Provide the [X, Y] coordinate of the cell's center where the given text is located.  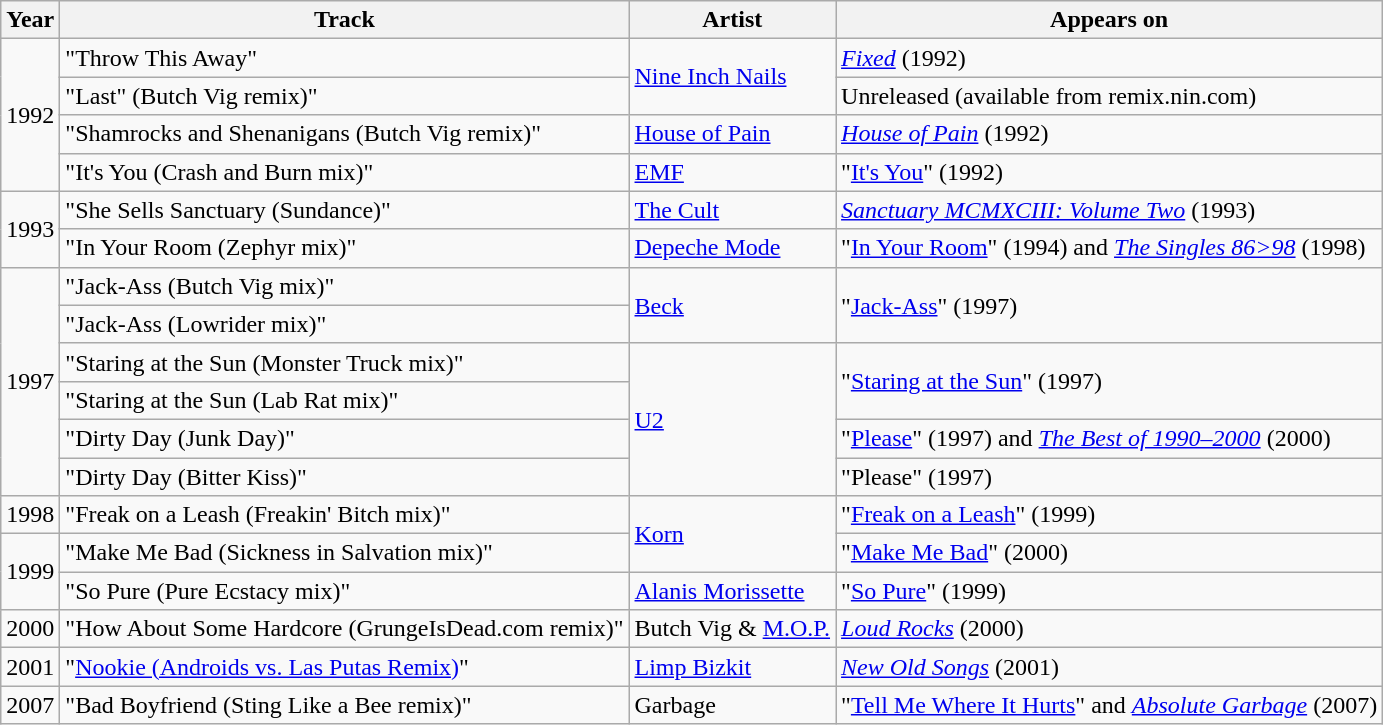
1992 [30, 115]
House of Pain [732, 134]
"Bad Boyfriend (Sting Like a Bee remix)" [344, 705]
Nine Inch Nails [732, 77]
Track [344, 20]
2001 [30, 667]
"Shamrocks and Shenanigans (Butch Vig remix)" [344, 134]
"So Pure" (1999) [1110, 591]
Fixed (1992) [1110, 58]
Artist [732, 20]
"Please" (1997) [1110, 477]
"Freak on a Leash (Freakin' Bitch mix)" [344, 515]
Year [30, 20]
"Make Me Bad (Sickness in Salvation mix)" [344, 553]
2007 [30, 705]
Sanctuary MCMXCIII: Volume Two (1993) [1110, 210]
Appears on [1110, 20]
The Cult [732, 210]
Unreleased (available from remix.nin.com) [1110, 96]
"She Sells Sanctuary (Sundance)" [344, 210]
Butch Vig & M.O.P. [732, 629]
1998 [30, 515]
"Staring at the Sun (Monster Truck mix)" [344, 362]
"Throw This Away" [344, 58]
Alanis Morissette [732, 591]
"Tell Me Where It Hurts" and Absolute Garbage (2007) [1110, 705]
1997 [30, 381]
New Old Songs (2001) [1110, 667]
"Staring at the Sun" (1997) [1110, 381]
"Nookie (Androids vs. Las Putas Remix)" [344, 667]
"In Your Room (Zephyr mix)" [344, 248]
Garbage [732, 705]
"Dirty Day (Junk Day)" [344, 438]
U2 [732, 419]
"Please" (1997) and The Best of 1990–2000 (2000) [1110, 438]
"Jack-Ass (Lowrider mix)" [344, 324]
"How About Some Hardcore (GrungeIsDead.com remix)" [344, 629]
Limp Bizkit [732, 667]
"Make Me Bad" (2000) [1110, 553]
"It's You" (1992) [1110, 172]
"In Your Room" (1994) and The Singles 86>98 (1998) [1110, 248]
Loud Rocks (2000) [1110, 629]
"Dirty Day (Bitter Kiss)" [344, 477]
Beck [732, 305]
House of Pain (1992) [1110, 134]
"Staring at the Sun (Lab Rat mix)" [344, 400]
"Freak on a Leash" (1999) [1110, 515]
2000 [30, 629]
"So Pure (Pure Ecstacy mix)" [344, 591]
"Jack-Ass (Butch Vig mix)" [344, 286]
"It's You (Crash and Burn mix)" [344, 172]
EMF [732, 172]
1993 [30, 229]
Depeche Mode [732, 248]
"Last" (Butch Vig remix)" [344, 96]
"Jack-Ass" (1997) [1110, 305]
1999 [30, 572]
Korn [732, 534]
